From the cell containing the given text, extract its center point as [x, y] coordinate. 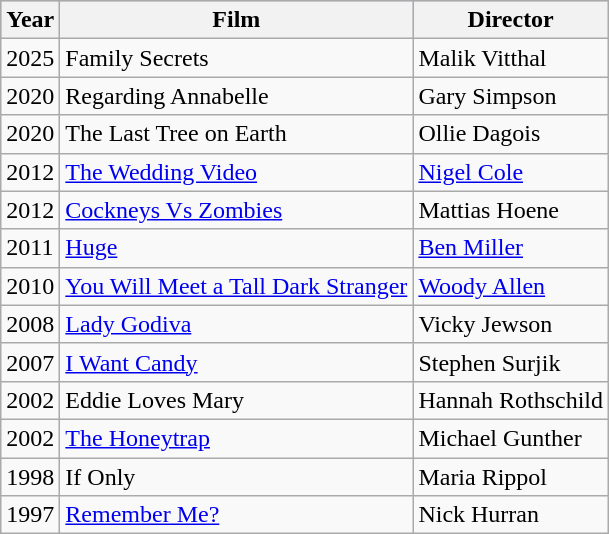
The Honeytrap [236, 438]
2008 [30, 324]
Mattias Hoene [511, 210]
Huge [236, 248]
I Want Candy [236, 362]
Ollie Dagois [511, 134]
Year [30, 20]
Ben Miller [511, 248]
Film [236, 20]
The Wedding Video [236, 172]
Lady Godiva [236, 324]
Maria Rippol [511, 477]
Woody Allen [511, 286]
If Only [236, 477]
Family Secrets [236, 58]
1997 [30, 515]
You Will Meet a Tall Dark Stranger [236, 286]
1998 [30, 477]
Director [511, 20]
Vicky Jewson [511, 324]
Stephen Surjik [511, 362]
Eddie Loves Mary [236, 400]
Gary Simpson [511, 96]
Remember Me? [236, 515]
2011 [30, 248]
Nigel Cole [511, 172]
Nick Hurran [511, 515]
Cockneys Vs Zombies [236, 210]
2007 [30, 362]
Michael Gunther [511, 438]
Regarding Annabelle [236, 96]
Malik Vitthal [511, 58]
Hannah Rothschild [511, 400]
2010 [30, 286]
2025 [30, 58]
The Last Tree on Earth [236, 134]
